Output the [X, Y] coordinate of the center of the cell containing the given text.  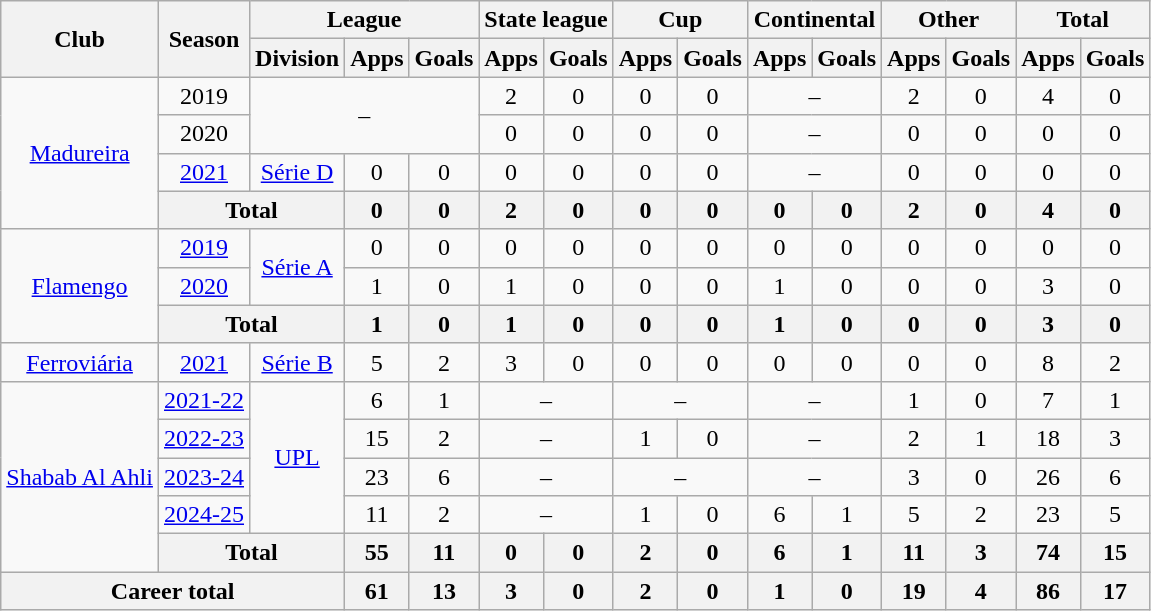
Division [298, 58]
Shabab Al Ahli [80, 476]
Série B [298, 362]
19 [914, 591]
Flamengo [80, 286]
Madureira [80, 153]
86 [1048, 591]
61 [377, 591]
Série D [298, 172]
2024-25 [204, 515]
7 [1048, 400]
Club [80, 39]
Continental [814, 20]
74 [1048, 553]
Other [949, 20]
55 [377, 553]
13 [444, 591]
UPL [298, 457]
Cup [680, 20]
Career total [173, 591]
Ferroviária [80, 362]
2021-22 [204, 400]
17 [1115, 591]
26 [1048, 477]
State league [546, 20]
2023-24 [204, 477]
2022-23 [204, 438]
18 [1048, 438]
8 [1048, 362]
Season [204, 39]
Série A [298, 267]
League [364, 20]
